Output the [x, y] coordinate of the center of the cell containing the given text.  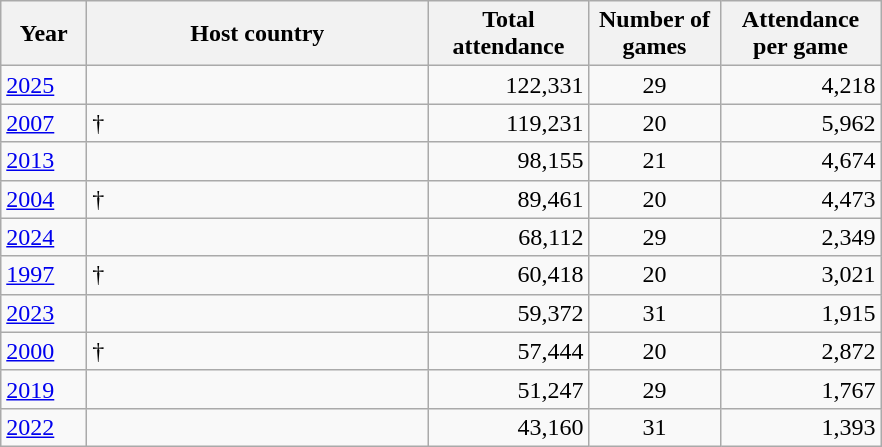
89,461 [508, 199]
4,473 [800, 199]
4,674 [800, 161]
Attendance per game [800, 34]
Host country [258, 34]
Number of games [654, 34]
Year [44, 34]
5,962 [800, 123]
3,021 [800, 275]
2025 [44, 85]
2023 [44, 313]
68,112 [508, 237]
2019 [44, 389]
2022 [44, 427]
2004 [44, 199]
2007 [44, 123]
2024 [44, 237]
43,160 [508, 427]
4,218 [800, 85]
2,872 [800, 351]
57,444 [508, 351]
59,372 [508, 313]
1997 [44, 275]
122,331 [508, 85]
Total attendance [508, 34]
2000 [44, 351]
60,418 [508, 275]
1,393 [800, 427]
2,349 [800, 237]
51,247 [508, 389]
1,767 [800, 389]
98,155 [508, 161]
1,915 [800, 313]
119,231 [508, 123]
2013 [44, 161]
21 [654, 161]
